Search for the cell housing the specified text and yield its (x, y) center coordinate. 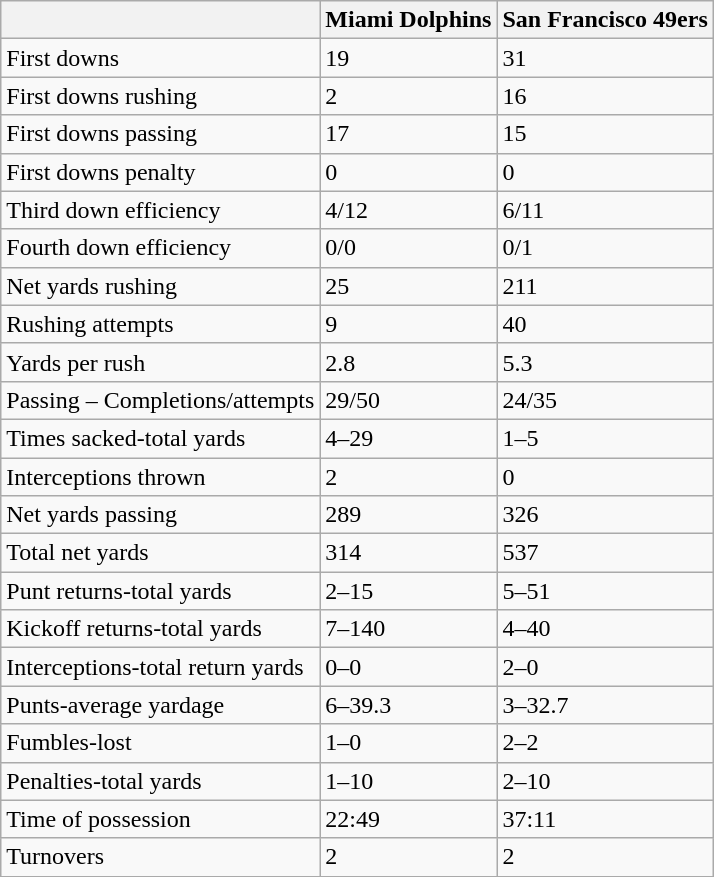
First downs penalty (160, 172)
7–140 (408, 629)
Net yards passing (160, 515)
25 (408, 286)
31 (605, 58)
289 (408, 515)
Net yards rushing (160, 286)
1–10 (408, 781)
2–10 (605, 781)
Fumbles-lost (160, 743)
1–0 (408, 743)
2–0 (605, 667)
Kickoff returns-total yards (160, 629)
Miami Dolphins (408, 20)
Total net yards (160, 553)
Interceptions thrown (160, 477)
537 (605, 553)
5.3 (605, 362)
2–15 (408, 591)
Time of possession (160, 819)
37:11 (605, 819)
4–40 (605, 629)
314 (408, 553)
First downs passing (160, 134)
3–32.7 (605, 705)
San Francisco 49ers (605, 20)
17 (408, 134)
22:49 (408, 819)
Turnovers (160, 857)
29/50 (408, 400)
Passing – Completions/attempts (160, 400)
6/11 (605, 210)
4/12 (408, 210)
Rushing attempts (160, 324)
2–2 (605, 743)
16 (605, 96)
326 (605, 515)
2.8 (408, 362)
0–0 (408, 667)
Punt returns-total yards (160, 591)
4–29 (408, 438)
Yards per rush (160, 362)
Times sacked-total yards (160, 438)
211 (605, 286)
9 (408, 324)
Interceptions-total return yards (160, 667)
First downs (160, 58)
5–51 (605, 591)
19 (408, 58)
0/0 (408, 248)
15 (605, 134)
0/1 (605, 248)
24/35 (605, 400)
Punts-average yardage (160, 705)
Third down efficiency (160, 210)
Penalties-total yards (160, 781)
6–39.3 (408, 705)
Fourth down efficiency (160, 248)
40 (605, 324)
1–5 (605, 438)
First downs rushing (160, 96)
